From the cell containing the given text, extract its center point as (X, Y) coordinate. 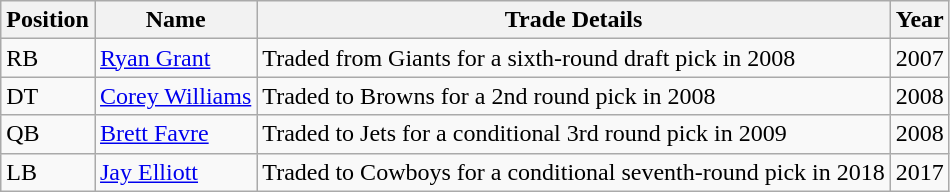
Traded to Jets for a conditional 3rd round pick in 2009 (574, 134)
Ryan Grant (175, 58)
LB (48, 172)
Name (175, 20)
DT (48, 96)
Corey Williams (175, 96)
Trade Details (574, 20)
RB (48, 58)
Traded to Cowboys for a conditional seventh-round pick in 2018 (574, 172)
Year (920, 20)
Brett Favre (175, 134)
Traded to Browns for a 2nd round pick in 2008 (574, 96)
Jay Elliott (175, 172)
2017 (920, 172)
QB (48, 134)
2007 (920, 58)
Position (48, 20)
Traded from Giants for a sixth-round draft pick in 2008 (574, 58)
